Pinpoint the cell where the given text exists, returning its [X, Y] midpoint coordinate. 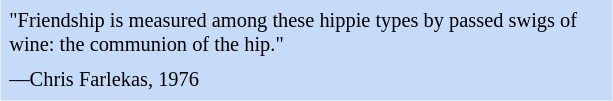
"Friendship is measured among these hippie types by passed swigs of wine: the communion of the hip." [306, 34]
—Chris Farlekas, 1976 [306, 80]
